Identify which cell holds the provided text, then report its [X, Y] central coordinate. 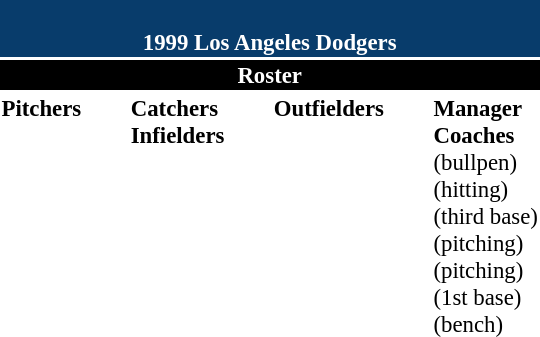
1999 Los Angeles Dodgers [270, 28]
Roster [270, 75]
